Provide the (X, Y) coordinate of the cell's center where the given text is located.  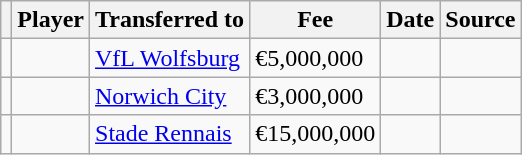
€15,000,000 (316, 134)
VfL Wolfsburg (170, 58)
Stade Rennais (170, 134)
Transferred to (170, 20)
€5,000,000 (316, 58)
Fee (316, 20)
Player (51, 20)
Norwich City (170, 96)
Source (480, 20)
€3,000,000 (316, 96)
Date (410, 20)
